Provide the [X, Y] coordinate of the cell's center where the given text is located.  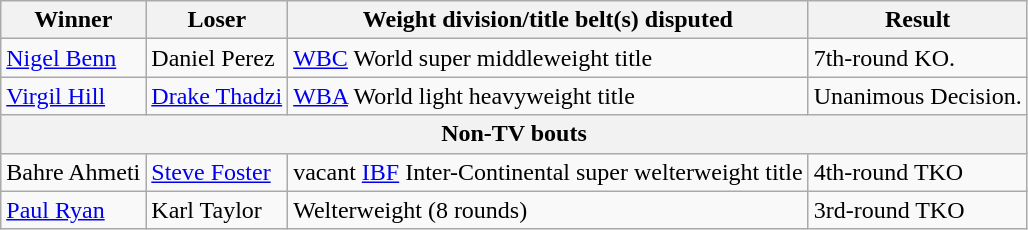
3rd-round TKO [918, 210]
Steve Foster [217, 172]
Nigel Benn [74, 58]
Weight division/title belt(s) disputed [548, 20]
Drake Thadzi [217, 96]
Karl Taylor [217, 210]
Winner [74, 20]
Unanimous Decision. [918, 96]
Virgil Hill [74, 96]
4th-round TKO [918, 172]
Non-TV bouts [514, 134]
Welterweight (8 rounds) [548, 210]
Daniel Perez [217, 58]
7th-round KO. [918, 58]
WBA World light heavyweight title [548, 96]
Loser [217, 20]
WBC World super middleweight title [548, 58]
Paul Ryan [74, 210]
Result [918, 20]
vacant IBF Inter-Continental super welterweight title [548, 172]
Bahre Ahmeti [74, 172]
